Search for the cell housing the specified text and yield its (X, Y) center coordinate. 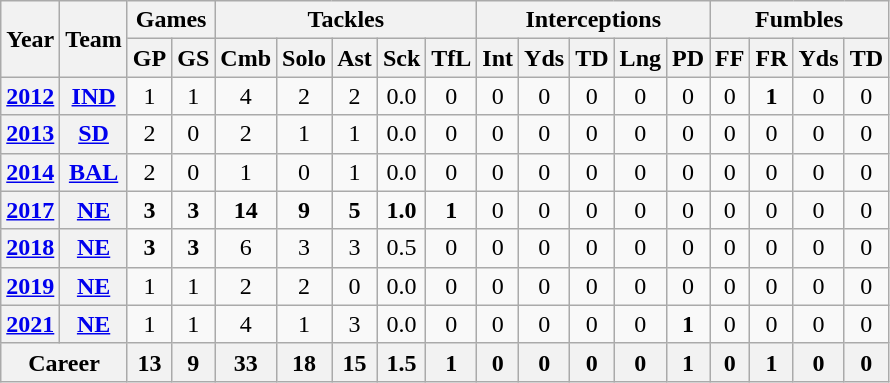
2014 (30, 172)
5 (355, 210)
0.5 (401, 248)
TfL (452, 58)
1.0 (401, 210)
2012 (30, 96)
2019 (30, 286)
FF (730, 58)
2017 (30, 210)
Fumbles (800, 20)
BAL (94, 172)
Year (30, 39)
6 (246, 248)
FR (772, 58)
2018 (30, 248)
Games (170, 20)
33 (246, 362)
Career (64, 362)
PD (688, 58)
2013 (30, 134)
Interceptions (594, 20)
GS (194, 58)
15 (355, 362)
Lng (640, 58)
Tackles (346, 20)
Solo (304, 58)
Sck (401, 58)
1.5 (401, 362)
GP (149, 58)
Cmb (246, 58)
14 (246, 210)
Int (498, 58)
Ast (355, 58)
IND (94, 96)
18 (304, 362)
13 (149, 362)
SD (94, 134)
2021 (30, 324)
Team (94, 39)
